Capture the cell that displays the provided text and extract its [x, y] central coordinate. 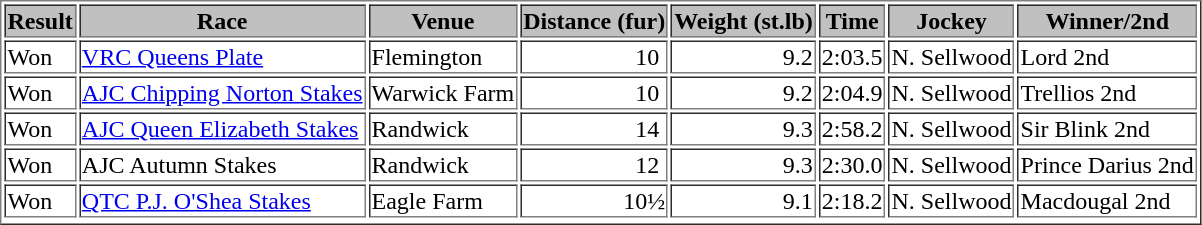
Macdougal 2nd [1108, 200]
VRC Queens Plate [222, 56]
Jockey [952, 20]
Eagle Farm [444, 200]
Sir Blink 2nd [1108, 128]
Winner/2nd [1108, 20]
AJC Chipping Norton Stakes [222, 92]
Trellios 2nd [1108, 92]
QTC P.J. O'Shea Stakes [222, 200]
Distance (fur) [594, 20]
AJC Queen Elizabeth Stakes [222, 128]
10½ [594, 200]
2:03.5 [852, 56]
2:04.9 [852, 92]
2:18.2 [852, 200]
Prince Darius 2nd [1108, 164]
9.1 [744, 200]
Result [40, 20]
Venue [444, 20]
Lord 2nd [1108, 56]
Warwick Farm [444, 92]
2:30.0 [852, 164]
Flemington [444, 56]
AJC Autumn Stakes [222, 164]
14 [594, 128]
Weight (st.lb) [744, 20]
2:58.2 [852, 128]
Race [222, 20]
Time [852, 20]
12 [594, 164]
